Return [x, y] of the center of cell containing provided text 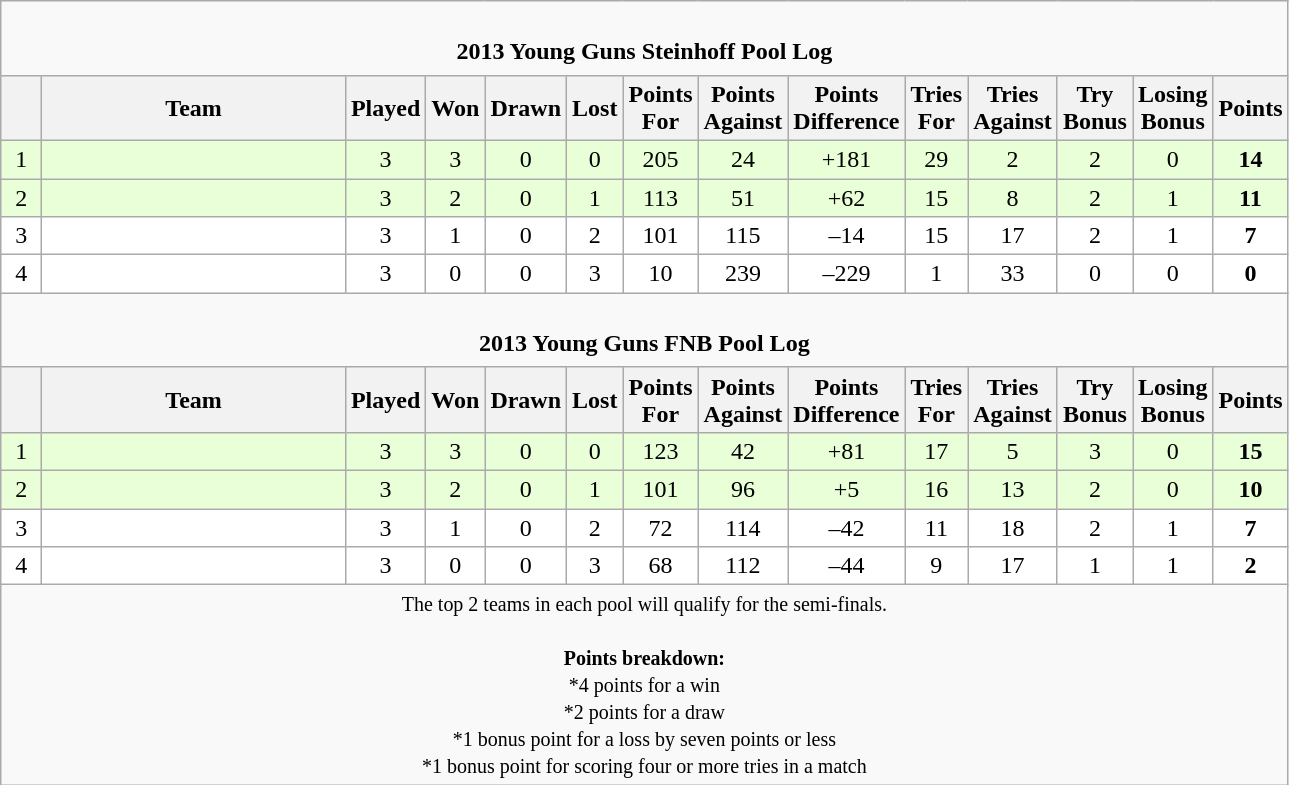
8 [1013, 197]
24 [743, 159]
114 [743, 527]
9 [936, 566]
+62 [846, 197]
–14 [846, 236]
+181 [846, 159]
51 [743, 197]
–44 [846, 566]
5 [1013, 451]
112 [743, 566]
–229 [846, 274]
–42 [846, 527]
72 [660, 527]
42 [743, 451]
14 [1250, 159]
+81 [846, 451]
29 [936, 159]
113 [660, 197]
13 [1013, 489]
33 [1013, 274]
68 [660, 566]
96 [743, 489]
205 [660, 159]
16 [936, 489]
123 [660, 451]
115 [743, 236]
18 [1013, 527]
+5 [846, 489]
239 [743, 274]
